Search for the cell housing the specified text and yield its [x, y] center coordinate. 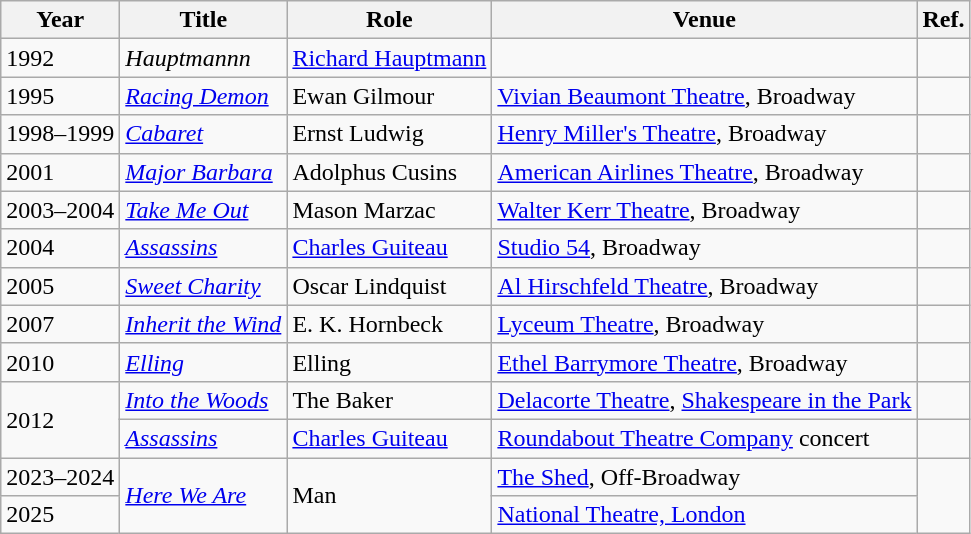
Hauptmannn [204, 58]
1998–1999 [60, 134]
Lyceum Theatre, Broadway [704, 324]
American Airlines Theatre, Broadway [704, 172]
Vivian Beaumont Theatre, Broadway [704, 96]
Walter Kerr Theatre, Broadway [704, 210]
Mason Marzac [390, 210]
Year [60, 20]
2012 [60, 419]
Roundabout Theatre Company concert [704, 438]
Adolphus Cusins [390, 172]
Al Hirschfeld Theatre, Broadway [704, 286]
The Shed, Off-Broadway [704, 477]
2004 [60, 248]
2025 [60, 515]
Man [390, 496]
Major Barbara [204, 172]
Richard Hauptmann [390, 58]
Into the Woods [204, 400]
2003–2004 [60, 210]
Inherit the Wind [204, 324]
Ethel Barrymore Theatre, Broadway [704, 362]
Ref. [944, 20]
Title [204, 20]
Cabaret [204, 134]
Oscar Lindquist [390, 286]
Here We Are [204, 496]
Role [390, 20]
1995 [60, 96]
Sweet Charity [204, 286]
Studio 54, Broadway [704, 248]
Racing Demon [204, 96]
1992 [60, 58]
2023–2024 [60, 477]
Delacorte Theatre, Shakespeare in the Park [704, 400]
Venue [704, 20]
National Theatre, London [704, 515]
2007 [60, 324]
Ernst Ludwig [390, 134]
The Baker [390, 400]
2005 [60, 286]
Ewan Gilmour [390, 96]
E. K. Hornbeck [390, 324]
Take Me Out [204, 210]
2001 [60, 172]
2010 [60, 362]
Henry Miller's Theatre, Broadway [704, 134]
